Extract the [X, Y] coordinate from the center of the cell holding the provided text.  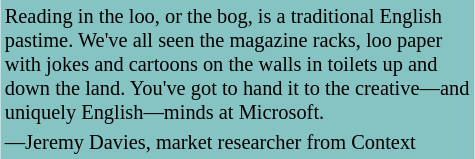
—Jeremy Davies, market researcher from Context [237, 142]
